Capture the cell that displays the provided text and extract its (X, Y) central coordinate. 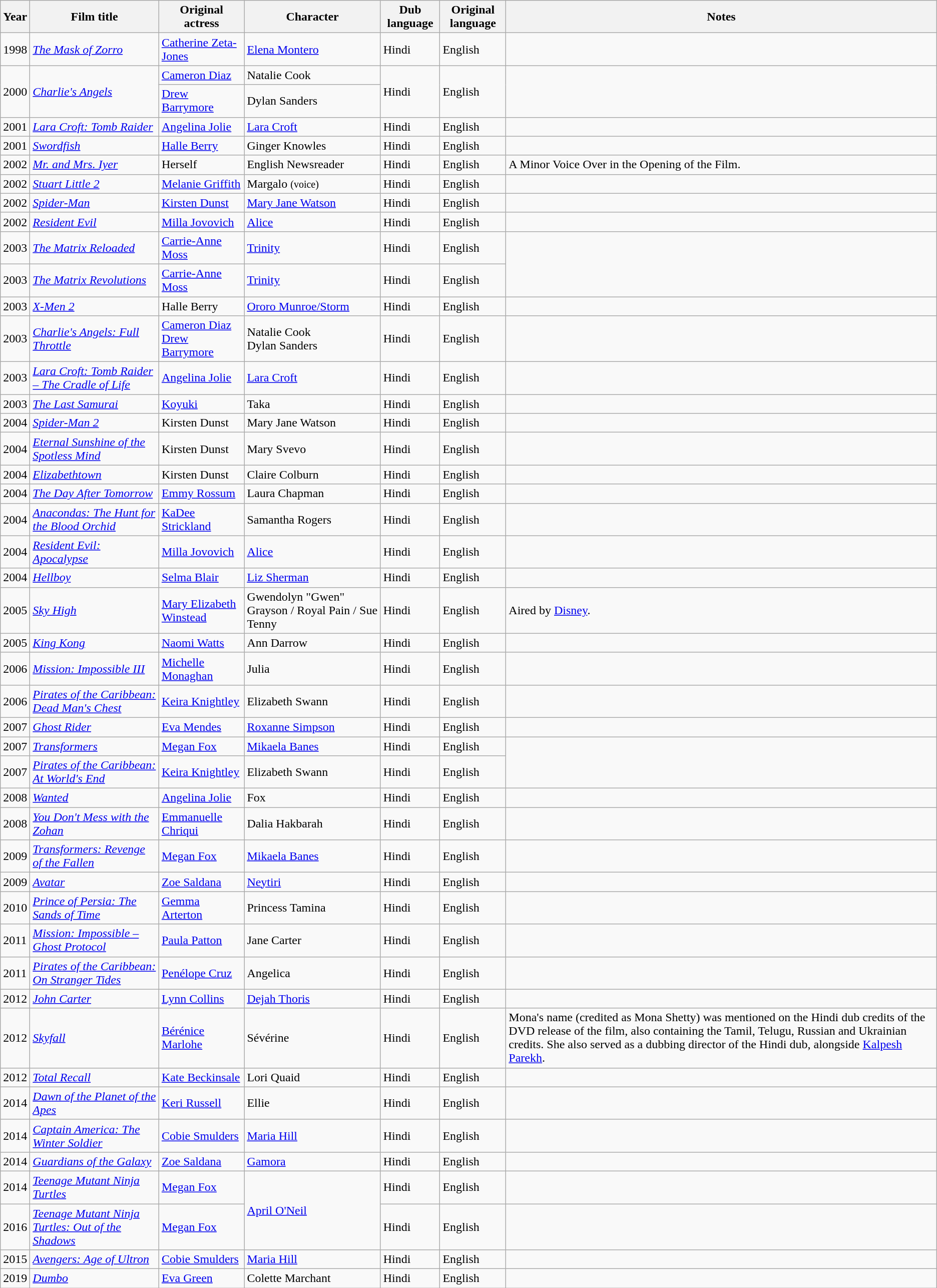
2010 (15, 908)
Notes (721, 17)
Melanie Griffith (201, 184)
Transformers (95, 746)
Skyfall (95, 1038)
Taka (312, 404)
Natalie Cook (312, 75)
Prince of Persia: The Sands of Time (95, 908)
Samantha Rogers (312, 520)
Resident Evil (95, 222)
A Minor Voice Over in the Opening of the Film. (721, 165)
KaDee Strickland (201, 520)
Dawn of the Planet of the Apes (95, 1103)
Drew Barrymore (201, 101)
Dalia Hakbarah (312, 824)
Teenage Mutant Ninja Turtles (95, 1187)
Spider-Man 2 (95, 423)
Roxanne Simpson (312, 727)
Fox (312, 798)
Eva Green (201, 1278)
English Newsreader (312, 165)
Koyuki (201, 404)
Total Recall (95, 1077)
Swordfish (95, 146)
The Day After Tomorrow (95, 494)
Eva Mendes (201, 727)
Teenage Mutant Ninja Turtles: Out of the Shadows (95, 1226)
The Last Samurai (95, 404)
Cameron Diaz Drew Barrymore (201, 339)
Pirates of the Caribbean: Dead Man's Chest (95, 701)
Ann Darrow (312, 643)
Guardians of the Galaxy (95, 1161)
Lynn Collins (201, 999)
Keri Russell (201, 1103)
The Matrix Revolutions (95, 280)
Ginger Knowles (312, 146)
Lara Croft: Tomb Raider (95, 127)
Avengers: Age of Ultron (95, 1259)
Charlie's Angels (95, 91)
Penélope Cruz (201, 973)
Dejah Thoris (312, 999)
Lara Croft: Tomb Raider – The Cradle of Life (95, 378)
Elena Montero (312, 49)
Sévérine (312, 1038)
You Don't Mess with the Zohan (95, 824)
Captain America: The Winter Soldier (95, 1135)
Cameron Diaz (201, 75)
Gwendolyn "Gwen" Grayson / Royal Pain / Sue Tenny (312, 610)
Eternal Sunshine of the Spotless Mind (95, 449)
Selma Blair (201, 578)
Elizabethtown (95, 475)
Natalie Cook Dylan Sanders (312, 339)
Margalo (voice) (312, 184)
1998 (15, 49)
2000 (15, 91)
Catherine Zeta-Jones (201, 49)
Herself (201, 165)
Wanted (95, 798)
Claire Colburn (312, 475)
Colette Marchant (312, 1278)
Ororo Munroe/Storm (312, 306)
Kate Beckinsale (201, 1077)
Bérénice Marlohe (201, 1038)
Hellboy (95, 578)
2019 (15, 1278)
Michelle Monaghan (201, 669)
Emmy Rossum (201, 494)
Aired by Disney. (721, 610)
Pirates of the Caribbean: At World's End (95, 772)
Film title (95, 17)
Paula Patton (201, 940)
Ghost Rider (95, 727)
Transformers: Revenge of the Fallen (95, 856)
Dub language (410, 17)
April O'Neil (312, 1210)
The Matrix Reloaded (95, 247)
Mission: Impossible III (95, 669)
Julia (312, 669)
Mary Svevo (312, 449)
Liz Sherman (312, 578)
Princess Tamina (312, 908)
Character (312, 17)
Naomi Watts (201, 643)
Resident Evil: Apocalypse (95, 552)
Anacondas: The Hunt for the Blood Orchid (95, 520)
Original language (473, 17)
Avatar (95, 882)
2015 (15, 1259)
Pirates of the Caribbean: On Stranger Tides (95, 973)
Original actress (201, 17)
Gemma Arterton (201, 908)
Mission: Impossible – Ghost Protocol (95, 940)
Angelica (312, 973)
King Kong (95, 643)
Dylan Sanders (312, 101)
Lori Quaid (312, 1077)
Year (15, 17)
Sky High (95, 610)
Laura Chapman (312, 494)
The Mask of Zorro (95, 49)
Emmanuelle Chriqui (201, 824)
Mary Elizabeth Winstead (201, 610)
John Carter (95, 999)
Ellie (312, 1103)
2016 (15, 1226)
Stuart Little 2 (95, 184)
Mr. and Mrs. Iyer (95, 165)
Gamora (312, 1161)
Neytiri (312, 882)
Spider-Man (95, 203)
X-Men 2 (95, 306)
Charlie's Angels: Full Throttle (95, 339)
Dumbo (95, 1278)
Jane Carter (312, 940)
